Output the (X, Y) coordinate of the center of the cell containing the given text.  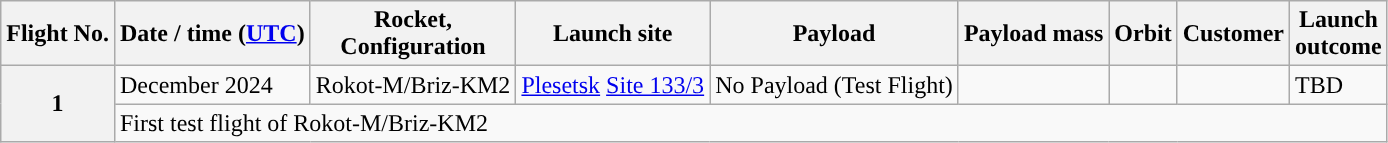
Payload mass (1033, 34)
TBD (1339, 85)
December 2024 (212, 85)
Rokot-M/Briz-KM2 (413, 85)
Flight No. (58, 34)
Rocket, Configuration (413, 34)
Launch outcome (1339, 34)
Payload (834, 34)
Customer (1233, 34)
First test flight of Rokot-M/Briz-KM2 (750, 123)
Launch site (613, 34)
Orbit (1143, 34)
No Payload (Test Flight) (834, 85)
1 (58, 104)
Date / time (UTC) (212, 34)
Plesetsk Site 133/3 (613, 85)
